Detect which cell encompasses the target text, then output its [X, Y] center coordinate. 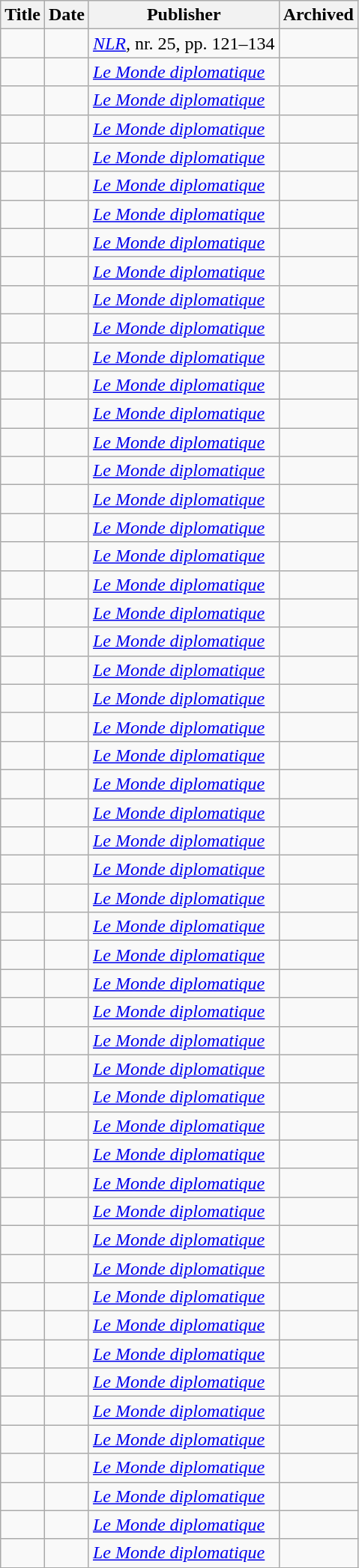
Publisher [184, 15]
NLR, nr. 25, pp. 121–134 [184, 43]
Title [22, 15]
Archived [318, 15]
Date [66, 15]
